Find where the given text appears and provide that cell's center as (x, y) coordinate. 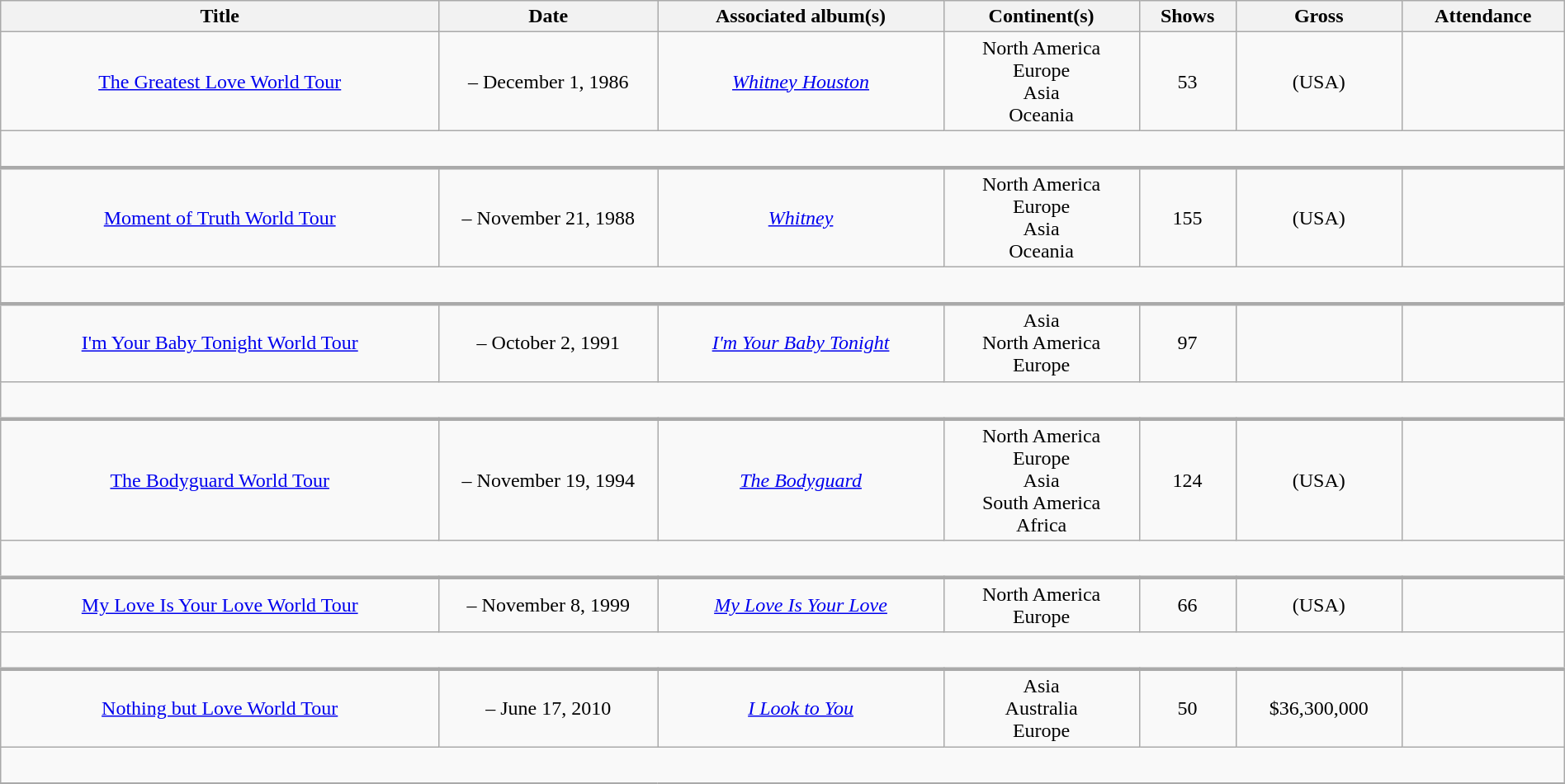
AsiaNorth AmericaEurope (1042, 342)
The Bodyguard (801, 479)
97 (1187, 342)
– November 21, 1988 (548, 218)
Attendance (1482, 17)
124 (1187, 479)
The Greatest Love World Tour (220, 81)
North AmericaEurope (1042, 606)
AsiaAustraliaEurope (1042, 708)
I'm Your Baby Tonight (801, 342)
North AmericaEuropeAsiaSouth AmericaAfrica (1042, 479)
155 (1187, 218)
Date (548, 17)
Moment of Truth World Tour (220, 218)
– October 2, 1991 (548, 342)
– December 1, 1986 (548, 81)
– June 17, 2010 (548, 708)
Nothing but Love World Tour (220, 708)
Gross (1319, 17)
The Bodyguard World Tour (220, 479)
Whitney Houston (801, 81)
Associated album(s) (801, 17)
Whitney (801, 218)
53 (1187, 81)
I'm Your Baby Tonight World Tour (220, 342)
– November 19, 1994 (548, 479)
50 (1187, 708)
$36,300,000 (1319, 708)
Title (220, 17)
My Love Is Your Love (801, 606)
I Look to You (801, 708)
– November 8, 1999 (548, 606)
Shows (1187, 17)
66 (1187, 606)
My Love Is Your Love World Tour (220, 606)
Continent(s) (1042, 17)
